Provide the (X, Y) coordinate of the cell's center where the given text is located.  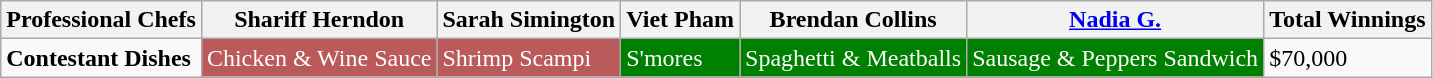
Total Winnings (1348, 20)
Chicken & Wine Sauce (319, 58)
Contestant Dishes (102, 58)
Spaghetti & Meatballs (854, 58)
Professional Chefs (102, 20)
Nadia G. (1116, 20)
Sarah Simington (529, 20)
$70,000 (1348, 58)
S'mores (680, 58)
Shrimp Scampi (529, 58)
Viet Pham (680, 20)
Shariff Herndon (319, 20)
Brendan Collins (854, 20)
Sausage & Peppers Sandwich (1116, 58)
